From the cell containing the given text, extract its center point as (x, y) coordinate. 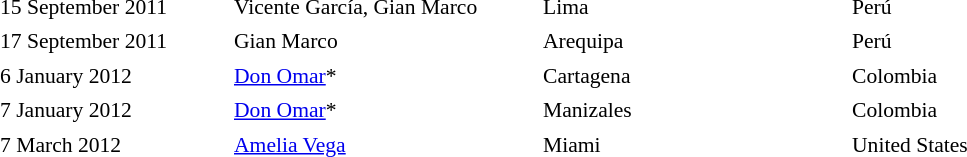
Arequipa (693, 42)
Cartagena (693, 76)
Manizales (693, 110)
Gian Marco (384, 42)
